Locate the cell with the specified text and output its (x, y) center coordinate. 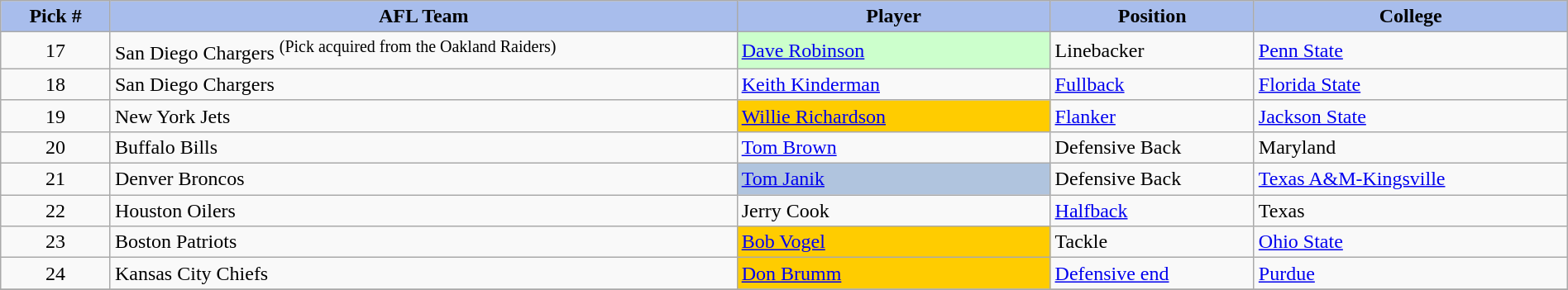
24 (56, 273)
Flanker (1152, 116)
Tackle (1152, 242)
Position (1152, 17)
Florida State (1411, 84)
Dave Robinson (893, 51)
23 (56, 242)
AFL Team (423, 17)
Denver Broncos (423, 179)
New York Jets (423, 116)
Bob Vogel (893, 242)
19 (56, 116)
18 (56, 84)
Tom Brown (893, 147)
Defensive end (1152, 273)
20 (56, 147)
Buffalo Bills (423, 147)
Pick # (56, 17)
Texas A&M-Kingsville (1411, 179)
San Diego Chargers (423, 84)
Linebacker (1152, 51)
22 (56, 211)
Halfback (1152, 211)
Maryland (1411, 147)
Penn State (1411, 51)
Houston Oilers (423, 211)
Keith Kinderman (893, 84)
Ohio State (1411, 242)
Fullback (1152, 84)
Jackson State (1411, 116)
17 (56, 51)
Boston Patriots (423, 242)
21 (56, 179)
Willie Richardson (893, 116)
Player (893, 17)
San Diego Chargers (Pick acquired from the Oakland Raiders) (423, 51)
College (1411, 17)
Tom Janik (893, 179)
Texas (1411, 211)
Purdue (1411, 273)
Jerry Cook (893, 211)
Kansas City Chiefs (423, 273)
Don Brumm (893, 273)
